Extract the [x, y] coordinate from the center of the cell holding the provided text.  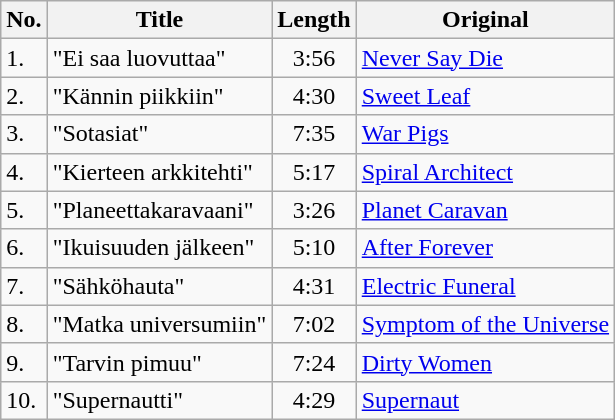
7:02 [314, 324]
5. [24, 210]
"Supernautti" [160, 400]
Never Say Die [485, 58]
5:10 [314, 248]
Electric Funeral [485, 286]
Sweet Leaf [485, 96]
"Planeettakaravaani" [160, 210]
"Ei saa luovuttaa" [160, 58]
6. [24, 248]
"Kierteen arkkitehti" [160, 172]
Original [485, 20]
"Tarvin pimuu" [160, 362]
War Pigs [485, 134]
Symptom of the Universe [485, 324]
5:17 [314, 172]
"Sotasiat" [160, 134]
3. [24, 134]
Dirty Women [485, 362]
9. [24, 362]
7. [24, 286]
Length [314, 20]
7:24 [314, 362]
"Ikuisuuden jälkeen" [160, 248]
4. [24, 172]
1. [24, 58]
Spiral Architect [485, 172]
"Sähköhauta" [160, 286]
Planet Caravan [485, 210]
Supernaut [485, 400]
4:30 [314, 96]
3:26 [314, 210]
After Forever [485, 248]
Title [160, 20]
8. [24, 324]
2. [24, 96]
"Matka universumiin" [160, 324]
No. [24, 20]
10. [24, 400]
3:56 [314, 58]
7:35 [314, 134]
4:29 [314, 400]
"Kännin piikkiin" [160, 96]
4:31 [314, 286]
